Output the [X, Y] coordinate of the center of the cell containing the given text.  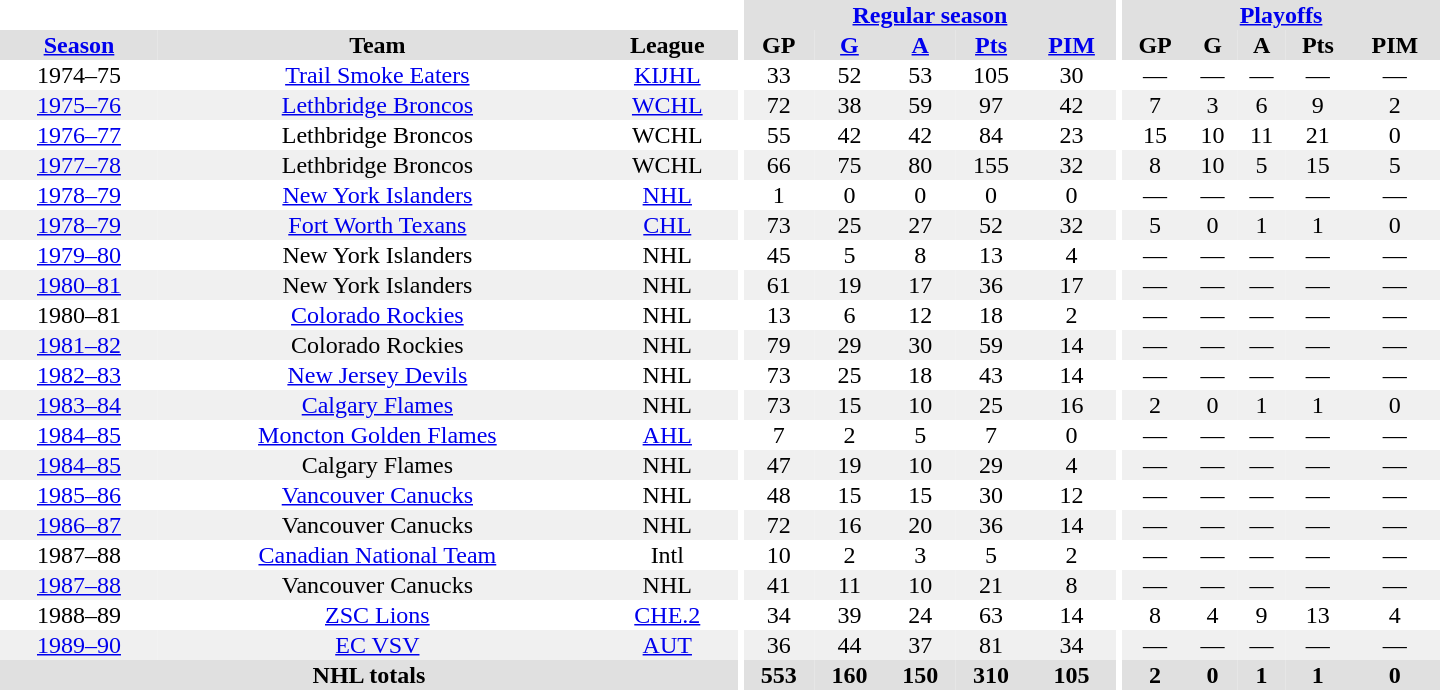
48 [778, 495]
1977–78 [79, 165]
47 [778, 465]
41 [778, 585]
1983–84 [79, 405]
1986–87 [79, 525]
Regular season [930, 15]
27 [920, 225]
1988–89 [79, 615]
Team [378, 45]
80 [920, 165]
AUT [668, 645]
EC VSV [378, 645]
Playoffs [1281, 15]
Trail Smoke Eaters [378, 75]
155 [992, 165]
New Jersey Devils [378, 375]
1975–76 [79, 105]
61 [778, 285]
24 [920, 615]
Season [79, 45]
33 [778, 75]
20 [920, 525]
45 [778, 255]
1985–86 [79, 495]
66 [778, 165]
1979–80 [79, 255]
Canadian National Team [378, 555]
Moncton Golden Flames [378, 435]
39 [850, 615]
53 [920, 75]
81 [992, 645]
160 [850, 675]
38 [850, 105]
79 [778, 345]
310 [992, 675]
League [668, 45]
44 [850, 645]
1982–83 [79, 375]
AHL [668, 435]
CHE.2 [668, 615]
75 [850, 165]
43 [992, 375]
1989–90 [79, 645]
1976–77 [79, 135]
150 [920, 675]
Fort Worth Texans [378, 225]
NHL totals [369, 675]
55 [778, 135]
ZSC Lions [378, 615]
37 [920, 645]
1974–75 [79, 75]
1981–82 [79, 345]
63 [992, 615]
84 [992, 135]
23 [1071, 135]
Intl [668, 555]
KIJHL [668, 75]
553 [778, 675]
CHL [668, 225]
97 [992, 105]
